Scan for the cell matching the given text and deliver its (X, Y) coordinate at center. 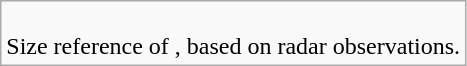
Size reference of , based on radar observations. (234, 34)
